Return (x, y) of the center of cell containing provided text 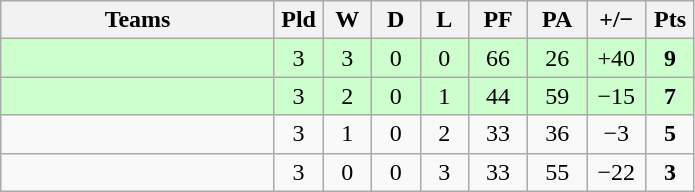
Teams (138, 20)
L (444, 20)
+/− (616, 20)
Pts (670, 20)
36 (558, 134)
5 (670, 134)
−3 (616, 134)
−22 (616, 172)
PA (558, 20)
+40 (616, 58)
44 (498, 96)
7 (670, 96)
59 (558, 96)
W (348, 20)
D (396, 20)
9 (670, 58)
66 (498, 58)
Pld (298, 20)
55 (558, 172)
PF (498, 20)
26 (558, 58)
−15 (616, 96)
